Locate the cell with the specified text and output its [x, y] center coordinate. 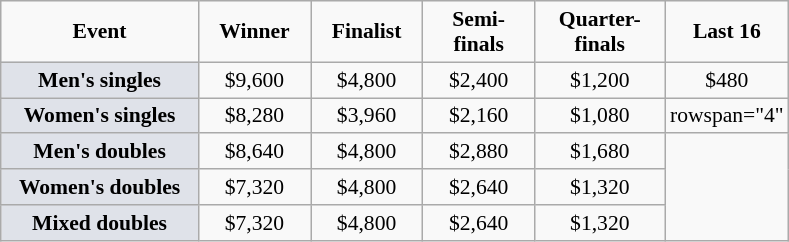
Mixed doubles [100, 223]
$8,640 [254, 152]
$1,680 [600, 152]
$2,880 [479, 152]
$9,600 [254, 80]
$2,400 [479, 80]
Men's doubles [100, 152]
$480 [727, 80]
Quarter-finals [600, 32]
$3,960 [366, 116]
$2,160 [479, 116]
rowspan="4" [727, 116]
$1,080 [600, 116]
Event [100, 32]
Women's doubles [100, 187]
Men's singles [100, 80]
Finalist [366, 32]
Last 16 [727, 32]
Women's singles [100, 116]
$1,200 [600, 80]
Winner [254, 32]
$8,280 [254, 116]
Semi-finals [479, 32]
